Pinpoint the cell where the given text exists, returning its (x, y) midpoint coordinate. 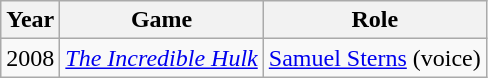
Role (374, 20)
Game (162, 20)
Year (30, 20)
2008 (30, 58)
The Incredible Hulk (162, 58)
Samuel Sterns (voice) (374, 58)
